Extract the [x, y] coordinate from the center of the cell holding the provided text.  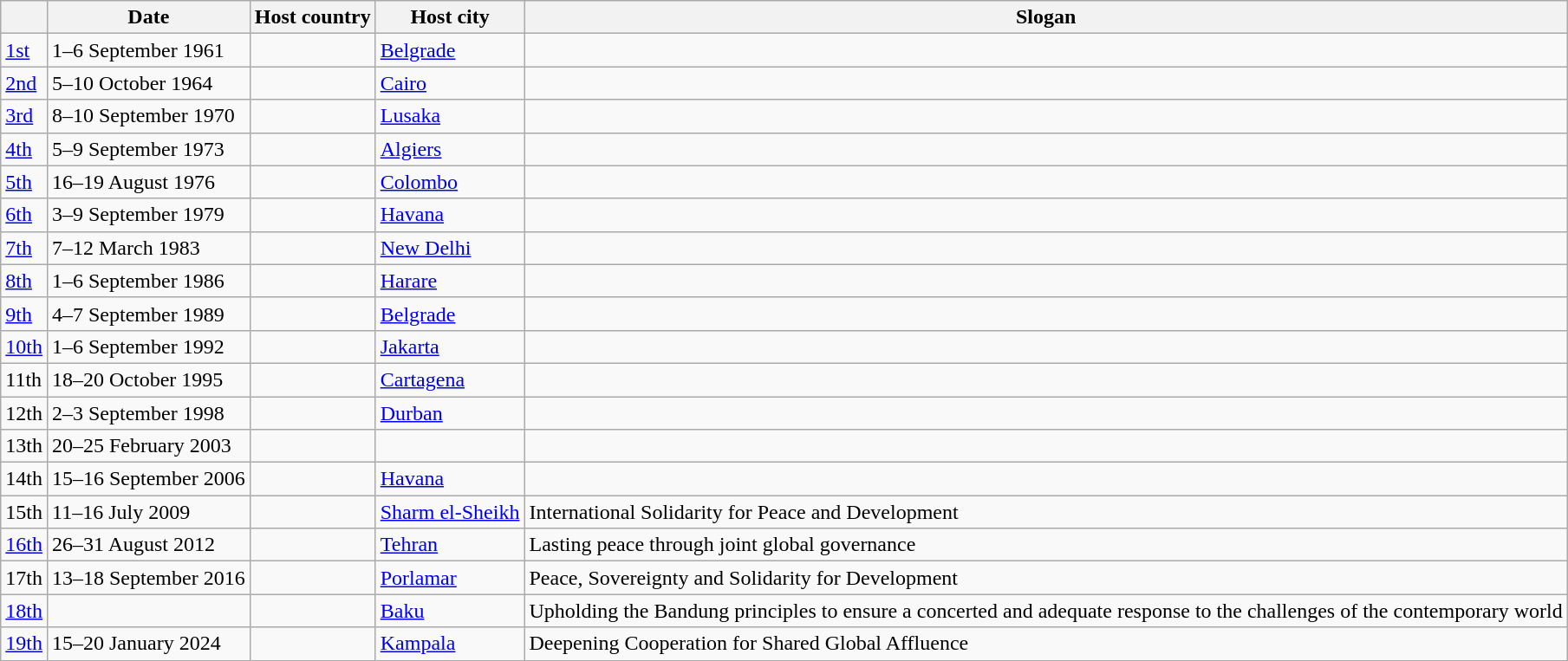
5–9 September 1973 [148, 149]
7th [24, 248]
5th [24, 182]
Date [148, 17]
3–9 September 1979 [148, 215]
18–20 October 1995 [148, 379]
15th [24, 512]
4th [24, 149]
6th [24, 215]
Harare [450, 281]
Algiers [450, 149]
7–12 March 1983 [148, 248]
11–16 July 2009 [148, 512]
Tehran [450, 545]
2–3 September 1998 [148, 413]
12th [24, 413]
14th [24, 479]
1–6 September 1961 [148, 50]
17th [24, 578]
13th [24, 446]
2nd [24, 83]
16th [24, 545]
11th [24, 379]
Peace, Sovereignty and Solidarity for Development [1045, 578]
Jakarta [450, 347]
Deepening Cooperation for Shared Global Affluence [1045, 644]
Porlamar [450, 578]
20–25 February 2003 [148, 446]
Sharm el-Sheikh [450, 512]
Baku [450, 611]
1–6 September 1986 [148, 281]
8–10 September 1970 [148, 116]
5–10 October 1964 [148, 83]
15–16 September 2006 [148, 479]
Host city [450, 17]
International Solidarity for Peace and Development [1045, 512]
Durban [450, 413]
New Delhi [450, 248]
1–6 September 1992 [148, 347]
Cairo [450, 83]
Upholding the Bandung principles to ensure a concerted and adequate response to the challenges of the contemporary world [1045, 611]
Colombo [450, 182]
19th [24, 644]
Cartagena [450, 379]
16–19 August 1976 [148, 182]
26–31 August 2012 [148, 545]
4–7 September 1989 [148, 314]
15–20 January 2024 [148, 644]
Lasting peace through joint global governance [1045, 545]
13–18 September 2016 [148, 578]
Host country [312, 17]
10th [24, 347]
9th [24, 314]
3rd [24, 116]
18th [24, 611]
1st [24, 50]
Slogan [1045, 17]
Lusaka [450, 116]
Kampala [450, 644]
8th [24, 281]
